Detect which cell encompasses the target text, then output its [x, y] center coordinate. 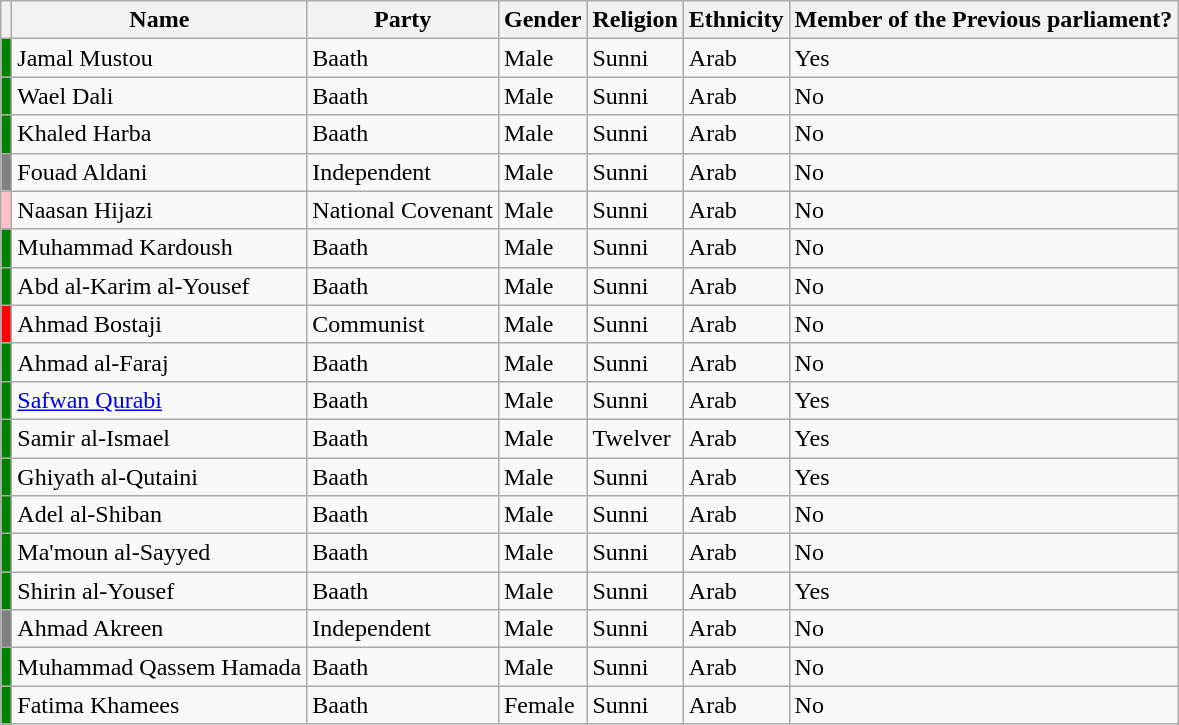
Naasan Hijazi [160, 210]
Muhammad Qassem Hamada [160, 667]
Khaled Harba [160, 134]
Ahmad Bostaji [160, 324]
Ma'moun al-Sayyed [160, 553]
Safwan Qurabi [160, 400]
Religion [635, 20]
Fatima Khamees [160, 705]
Adel al-Shiban [160, 515]
Ghiyath al-Qutaini [160, 477]
Abd al-Karim al-Yousef [160, 286]
Female [542, 705]
Twelver [635, 438]
Samir al-Ismael [160, 438]
Party [403, 20]
National Covenant [403, 210]
Ethnicity [736, 20]
Wael Dali [160, 96]
Ahmad al-Faraj [160, 362]
Communist [403, 324]
Jamal Mustou [160, 58]
Fouad Aldani [160, 172]
Muhammad Kardoush [160, 248]
Name [160, 20]
Gender [542, 20]
Shirin al-Yousef [160, 591]
Ahmad Akreen [160, 629]
Member of the Previous parliament? [984, 20]
